Return the (X, Y) coordinate for the center point of the cell that contains the specified text.  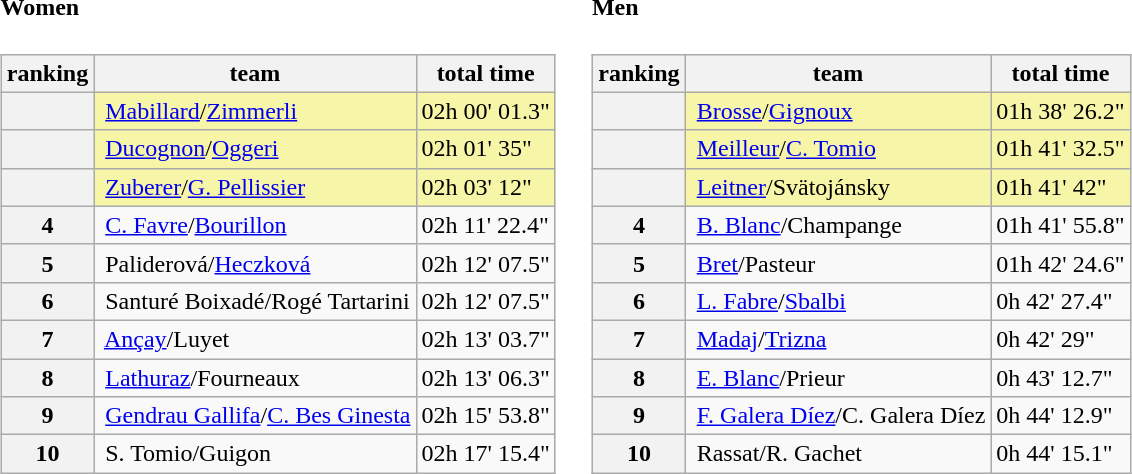
B. Blanc/Champange (838, 225)
Mabillard/Zimmerli (255, 111)
02h 11' 22.4" (486, 225)
0h 42' 29" (1060, 339)
Zuberer/G. Pellissier (255, 187)
02h 00' 01.3" (486, 111)
02h 01' 35" (486, 149)
Paliderová/Heczková (255, 263)
Brosse/Gignoux (838, 111)
Bret/Pasteur (838, 263)
C. Favre/Bourillon (255, 225)
01h 41' 32.5" (1060, 149)
Gendrau Gallifa/C. Bes Ginesta (255, 416)
Lathuraz/Fourneaux (255, 378)
Madaj/Trizna (838, 339)
01h 38' 26.2" (1060, 111)
01h 41' 55.8" (1060, 225)
E. Blanc/Prieur (838, 378)
F. Galera Díez/C. Galera Díez (838, 416)
02h 15' 53.8" (486, 416)
Ducognon/Oggeri (255, 149)
Santuré Boixadé/Rogé Tartarini (255, 301)
0h 43' 12.7" (1060, 378)
02h 13' 06.3" (486, 378)
02h 17' 15.4" (486, 454)
S. Tomio/Guigon (255, 454)
Leitner/Svätojánsky (838, 187)
0h 42' 27.4" (1060, 301)
Ançay/Luyet (255, 339)
L. Fabre/Sbalbi (838, 301)
01h 42' 24.6" (1060, 263)
02h 13' 03.7" (486, 339)
Meilleur/C. Tomio (838, 149)
Rassat/R. Gachet (838, 454)
01h 41' 42" (1060, 187)
0h 44' 15.1" (1060, 454)
02h 03' 12" (486, 187)
0h 44' 12.9" (1060, 416)
